Detect which cell encompasses the target text, then output its [x, y] center coordinate. 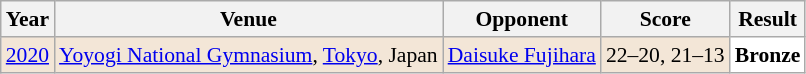
Daisuke Fujihara [522, 55]
2020 [28, 55]
Yoyogi National Gymnasium, Tokyo, Japan [248, 55]
Score [666, 19]
Opponent [522, 19]
22–20, 21–13 [666, 55]
Bronze [768, 55]
Venue [248, 19]
Result [768, 19]
Year [28, 19]
